Search for the cell housing the specified text and yield its (x, y) center coordinate. 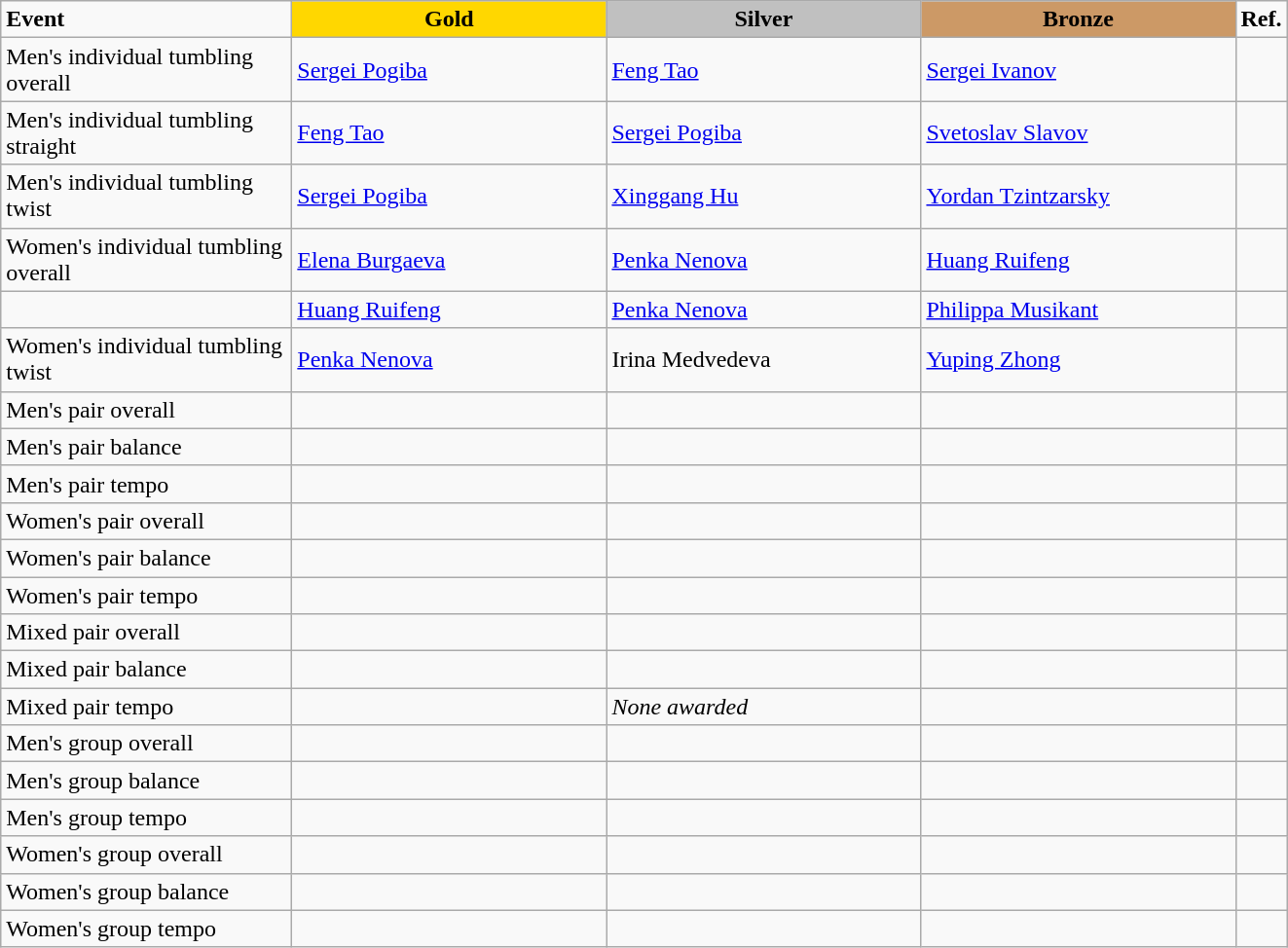
Women's group tempo (146, 929)
Elena Burgaeva (450, 259)
Women's pair tempo (146, 595)
Bronze (1079, 19)
Men's pair tempo (146, 484)
Ref. (1262, 19)
Women's individual tumbling twist (146, 360)
Men's group tempo (146, 818)
Women's pair balance (146, 558)
Men's pair overall (146, 410)
Women's group balance (146, 892)
Men's group balance (146, 781)
Yordan Tzintzarsky (1079, 197)
None awarded (763, 707)
Silver (763, 19)
Mixed pair overall (146, 633)
Yuping Zhong (1079, 360)
Women's group overall (146, 855)
Irina Medvedeva (763, 360)
Men's group overall (146, 744)
Men's individual tumbling straight (146, 132)
Mixed pair balance (146, 670)
Svetoslav Slavov (1079, 132)
Xinggang Hu (763, 197)
Sergei Ivanov (1079, 70)
Philippa Musikant (1079, 310)
Women's individual tumbling overall (146, 259)
Gold (450, 19)
Men's individual tumbling twist (146, 197)
Men's individual tumbling overall (146, 70)
Women's pair overall (146, 521)
Event (146, 19)
Men's pair balance (146, 447)
Mixed pair tempo (146, 707)
